Determine the [X, Y] coordinate at the center of the cell enclosing the given text.  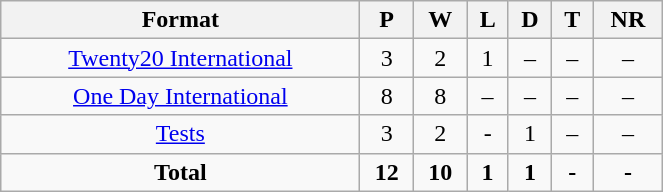
Twenty20 International [180, 58]
T [572, 20]
D [530, 20]
10 [440, 172]
L [488, 20]
12 [387, 172]
Tests [180, 134]
Format [180, 20]
Total [180, 172]
One Day International [180, 96]
P [387, 20]
NR [628, 20]
W [440, 20]
